Locate the cell with the specified text and output its (X, Y) center coordinate. 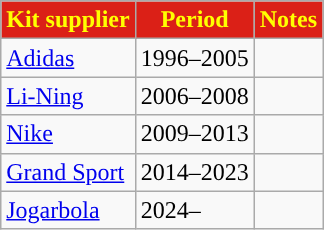
Adidas (68, 58)
1996–2005 (194, 58)
Jogarbola (68, 210)
2014–2023 (194, 172)
Nike (68, 134)
Grand Sport (68, 172)
2009–2013 (194, 134)
2006–2008 (194, 96)
Kit supplier (68, 20)
2024– (194, 210)
Notes (288, 20)
Li-Ning (68, 96)
Period (194, 20)
